Identify which cell holds the provided text, then report its (X, Y) central coordinate. 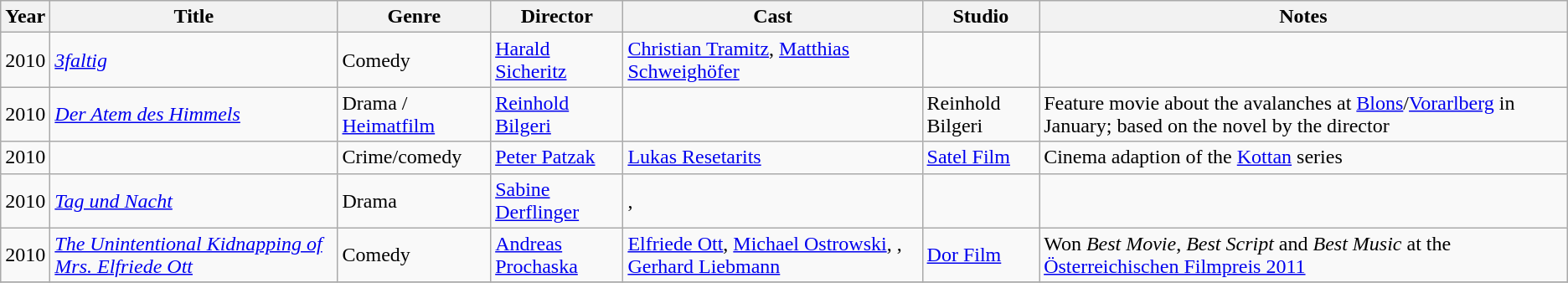
Drama (414, 201)
Title (194, 17)
The Unintentional Kidnapping of Mrs. Elfriede Ott (194, 255)
Elfriede Ott, Michael Ostrowski, , Gerhard Liebmann (772, 255)
Cinema adaption of the Kottan series (1303, 157)
Notes (1303, 17)
Genre (414, 17)
Andreas Prochaska (557, 255)
Crime/comedy (414, 157)
3faltig (194, 60)
Drama / Heimatfilm (414, 114)
Der Atem des Himmels (194, 114)
Tag und Nacht (194, 201)
, (772, 201)
Cast (772, 17)
Director (557, 17)
Peter Patzak (557, 157)
Sabine Derflinger (557, 201)
Dor Film (981, 255)
Lukas Resetarits (772, 157)
Won Best Movie, Best Script and Best Music at the Österreichischen Filmpreis 2011 (1303, 255)
Studio (981, 17)
Satel Film (981, 157)
Christian Tramitz, Matthias Schweighöfer (772, 60)
Harald Sicheritz (557, 60)
Year (25, 17)
Feature movie about the avalanches at Blons/Vorarlberg in January; based on the novel by the director (1303, 114)
